Identify which cell holds the provided text, then report its [X, Y] central coordinate. 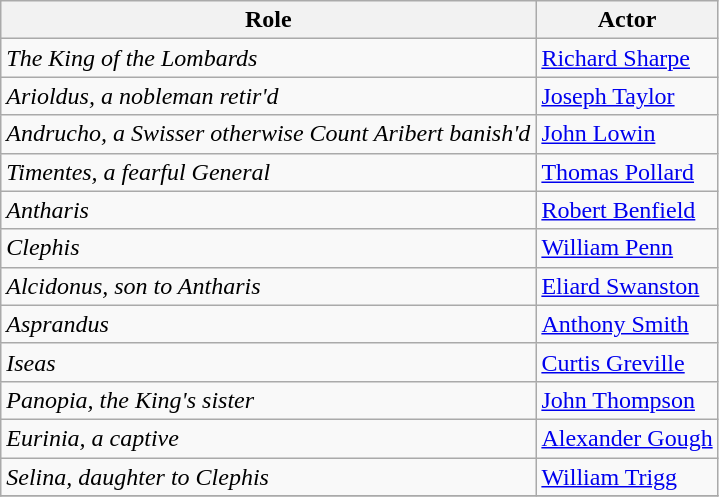
Arioldus, a nobleman retir'd [268, 96]
Asprandus [268, 324]
Actor [627, 20]
John Thompson [627, 400]
Panopia, the King's sister [268, 400]
Eliard Swanston [627, 286]
Joseph Taylor [627, 96]
Anthony Smith [627, 324]
William Trigg [627, 477]
Andrucho, a Swisser otherwise Count Aribert banish'd [268, 134]
Role [268, 20]
Richard Sharpe [627, 58]
Alcidonus, son to Antharis [268, 286]
Alexander Gough [627, 438]
Timentes, a fearful General [268, 172]
The King of the Lombards [268, 58]
John Lowin [627, 134]
Antharis [268, 210]
Clephis [268, 248]
Selina, daughter to Clephis [268, 477]
Robert Benfield [627, 210]
Curtis Greville [627, 362]
Iseas [268, 362]
William Penn [627, 248]
Eurinia, a captive [268, 438]
Thomas Pollard [627, 172]
